From the cell containing the given text, extract its center point as [x, y] coordinate. 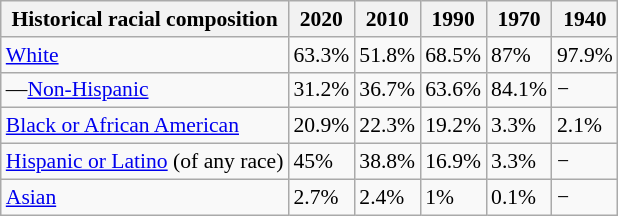
63.3% [321, 55]
1970 [519, 19]
2.1% [585, 126]
97.9% [585, 55]
51.8% [387, 55]
White [145, 55]
68.5% [453, 55]
2.4% [387, 197]
1% [453, 197]
38.8% [387, 162]
2020 [321, 19]
1940 [585, 19]
0.1% [519, 197]
20.9% [321, 126]
16.9% [453, 162]
Hispanic or Latino (of any race) [145, 162]
Historical racial composition [145, 19]
Black or African American [145, 126]
84.1% [519, 90]
63.6% [453, 90]
36.7% [387, 90]
22.3% [387, 126]
2010 [387, 19]
31.2% [321, 90]
1990 [453, 19]
Asian [145, 197]
87% [519, 55]
19.2% [453, 126]
2.7% [321, 197]
45% [321, 162]
—Non-Hispanic [145, 90]
